Capture the cell that displays the provided text and extract its [x, y] central coordinate. 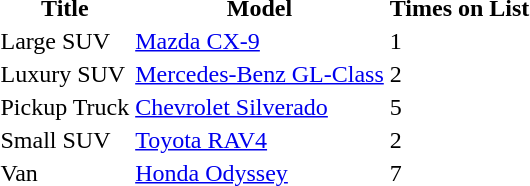
Chevrolet Silverado [260, 107]
Mazda CX-9 [260, 41]
Mercedes-Benz GL-Class [260, 74]
Toyota RAV4 [260, 140]
